Scan for the cell matching the given text and deliver its [x, y] coordinate at center. 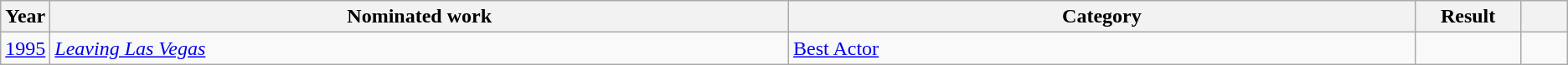
Year [25, 17]
Category [1102, 17]
Best Actor [1102, 48]
1995 [25, 48]
Leaving Las Vegas [420, 48]
Result [1467, 17]
Nominated work [420, 17]
